Find where the given text appears and provide that cell's center as [X, Y] coordinate. 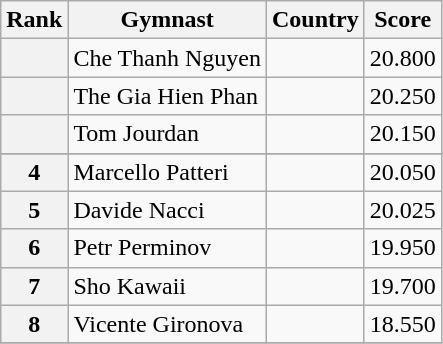
Country [315, 20]
Vicente Gironova [168, 324]
20.025 [402, 210]
18.550 [402, 324]
Sho Kawaii [168, 286]
Davide Nacci [168, 210]
5 [34, 210]
20.150 [402, 134]
6 [34, 248]
Marcello Patteri [168, 172]
19.950 [402, 248]
Tom Jourdan [168, 134]
20.800 [402, 58]
4 [34, 172]
7 [34, 286]
The Gia Hien Phan [168, 96]
20.250 [402, 96]
19.700 [402, 286]
Che Thanh Nguyen [168, 58]
Petr Perminov [168, 248]
Rank [34, 20]
Score [402, 20]
8 [34, 324]
Gymnast [168, 20]
20.050 [402, 172]
